For the text-containing cell, return its midpoint in (x, y) coordinate format. 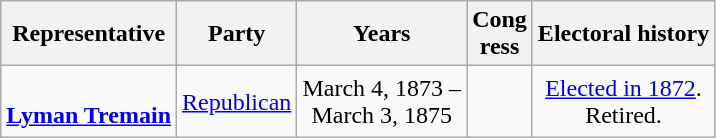
Republican (237, 102)
March 4, 1873 –March 3, 1875 (382, 102)
Lyman Tremain (89, 102)
Congress (500, 34)
Party (237, 34)
Elected in 1872.Retired. (623, 102)
Electoral history (623, 34)
Years (382, 34)
Representative (89, 34)
